Find where the given text appears and provide that cell's center as [x, y] coordinate. 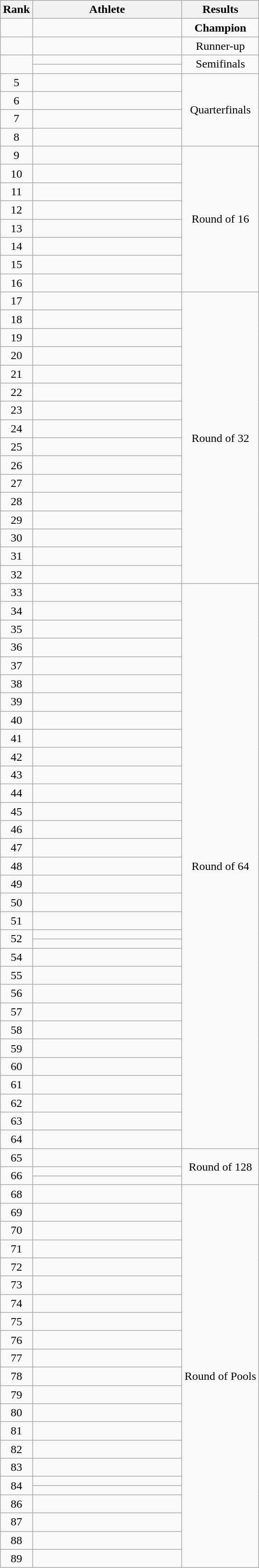
28 [16, 501]
58 [16, 1030]
33 [16, 593]
34 [16, 611]
11 [16, 192]
14 [16, 247]
Athlete [107, 10]
Round of 16 [221, 219]
8 [16, 137]
23 [16, 410]
71 [16, 1249]
9 [16, 155]
Round of 32 [221, 438]
72 [16, 1267]
24 [16, 429]
79 [16, 1395]
52 [16, 939]
31 [16, 556]
10 [16, 173]
55 [16, 975]
36 [16, 647]
43 [16, 775]
38 [16, 684]
19 [16, 338]
Champion [221, 28]
82 [16, 1449]
61 [16, 1084]
13 [16, 228]
66 [16, 1176]
15 [16, 265]
49 [16, 884]
21 [16, 374]
54 [16, 957]
62 [16, 1103]
Round of 64 [221, 866]
12 [16, 210]
Semifinals [221, 64]
6 [16, 101]
63 [16, 1121]
41 [16, 738]
78 [16, 1376]
84 [16, 1486]
16 [16, 283]
83 [16, 1467]
25 [16, 447]
86 [16, 1504]
89 [16, 1558]
77 [16, 1358]
32 [16, 575]
46 [16, 830]
45 [16, 812]
50 [16, 902]
Round of 128 [221, 1167]
7 [16, 119]
35 [16, 629]
17 [16, 301]
56 [16, 993]
57 [16, 1012]
22 [16, 392]
39 [16, 702]
48 [16, 866]
88 [16, 1540]
18 [16, 319]
42 [16, 756]
20 [16, 356]
69 [16, 1212]
73 [16, 1285]
64 [16, 1139]
70 [16, 1230]
47 [16, 848]
40 [16, 720]
Quarterfinals [221, 110]
37 [16, 666]
75 [16, 1321]
26 [16, 465]
30 [16, 538]
51 [16, 921]
Results [221, 10]
29 [16, 519]
59 [16, 1048]
65 [16, 1158]
87 [16, 1522]
27 [16, 483]
5 [16, 82]
68 [16, 1194]
Runner-up [221, 46]
Round of Pools [221, 1376]
44 [16, 793]
80 [16, 1413]
60 [16, 1066]
81 [16, 1431]
Rank [16, 10]
74 [16, 1303]
76 [16, 1340]
